Provide the (x, y) coordinate of the cell's center where the given text is located.  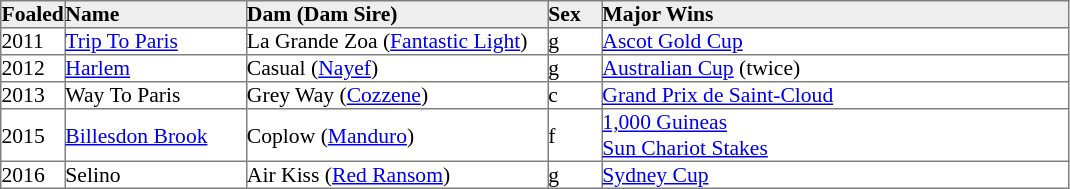
Selino (156, 174)
Name (156, 14)
Major Wins (835, 14)
La Grande Zoa (Fantastic Light) (397, 42)
Grand Prix de Saint-Cloud (835, 96)
Sydney Cup (835, 174)
Grey Way (Cozzene) (397, 96)
Billesdon Brook (156, 135)
1,000 GuineasSun Chariot Stakes (835, 135)
Casual (Nayef) (397, 68)
Australian Cup (twice) (835, 68)
Dam (Dam Sire) (397, 14)
Air Kiss (Red Ransom) (397, 174)
Way To Paris (156, 96)
2016 (33, 174)
c (575, 96)
2012 (33, 68)
f (575, 135)
Foaled (33, 14)
Trip To Paris (156, 42)
Sex (575, 14)
Coplow (Manduro) (397, 135)
2013 (33, 96)
Harlem (156, 68)
2011 (33, 42)
Ascot Gold Cup (835, 42)
2015 (33, 135)
